From the cell containing the given text, extract its center point as (X, Y) coordinate. 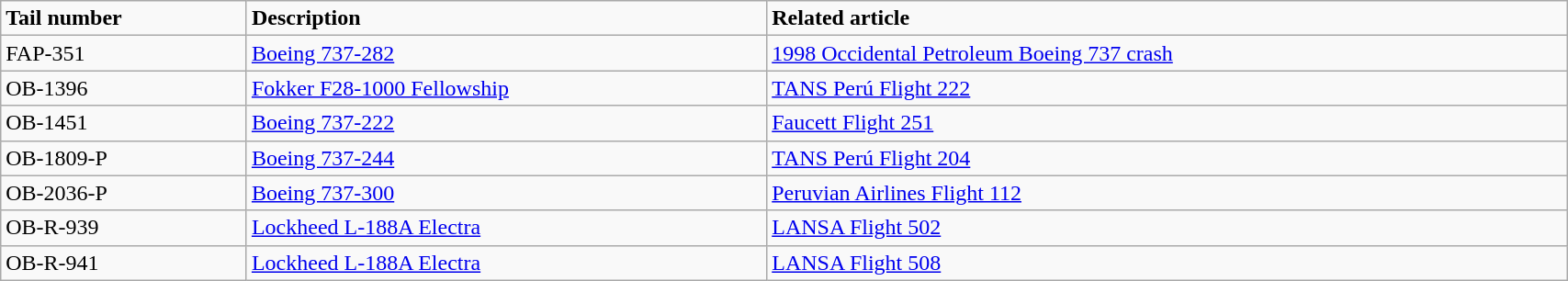
Peruvian Airlines Flight 112 (1167, 193)
OB-1451 (124, 123)
Boeing 737-244 (506, 158)
Boeing 737-282 (506, 53)
OB-1396 (124, 88)
Related article (1167, 18)
LANSA Flight 508 (1167, 263)
OB-R-939 (124, 228)
OB-1809-P (124, 158)
TANS Perú Flight 204 (1167, 158)
OB-2036-P (124, 193)
Description (506, 18)
Boeing 737-300 (506, 193)
Faucett Flight 251 (1167, 123)
Boeing 737-222 (506, 123)
Fokker F28-1000 Fellowship (506, 88)
LANSA Flight 502 (1167, 228)
OB-R-941 (124, 263)
Tail number (124, 18)
1998 Occidental Petroleum Boeing 737 crash (1167, 53)
TANS Perú Flight 222 (1167, 88)
FAP-351 (124, 53)
